Locate the cell with the specified text and output its (x, y) center coordinate. 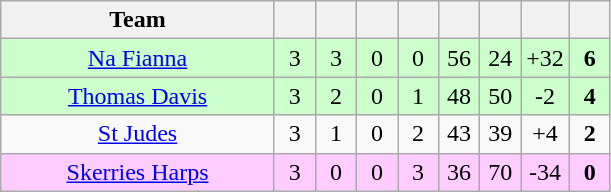
+4 (546, 134)
48 (460, 96)
39 (500, 134)
St Judes (138, 134)
24 (500, 58)
Thomas Davis (138, 96)
56 (460, 58)
43 (460, 134)
Skerries Harps (138, 172)
36 (460, 172)
50 (500, 96)
Na Fianna (138, 58)
4 (590, 96)
-34 (546, 172)
-2 (546, 96)
Team (138, 20)
6 (590, 58)
70 (500, 172)
+32 (546, 58)
